Extract the [X, Y] coordinate from the center of the cell holding the provided text.  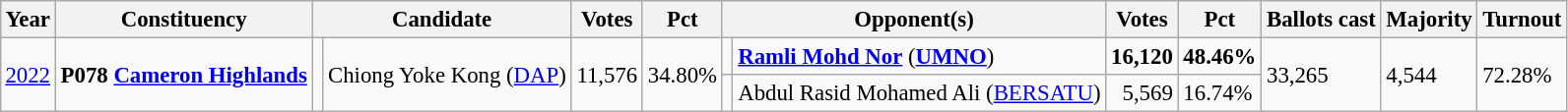
72.28% [1523, 75]
P078 Cameron Highlands [183, 75]
48.46% [1219, 56]
5,569 [1143, 93]
Turnout [1523, 20]
11,576 [607, 75]
Candidate [441, 20]
Ballots cast [1322, 20]
4,544 [1429, 75]
Majority [1429, 20]
Chiong Yoke Kong (DAP) [447, 75]
16.74% [1219, 93]
Constituency [183, 20]
33,265 [1322, 75]
Opponent(s) [914, 20]
Ramli Mohd Nor (UMNO) [920, 56]
2022 [28, 75]
34.80% [682, 75]
16,120 [1143, 56]
Year [28, 20]
Abdul Rasid Mohamed Ali (BERSATU) [920, 93]
